Return the (x, y) coordinate for the center point of the cell that contains the specified text.  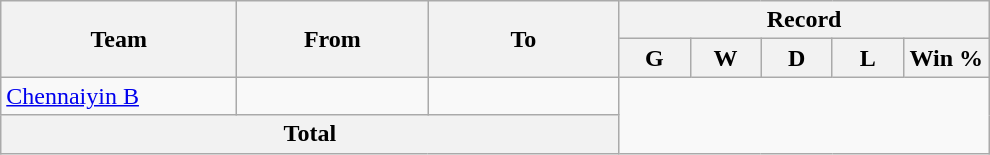
D (796, 58)
G (654, 58)
Chennaiyin B (119, 96)
Win % (946, 58)
L (868, 58)
From (332, 39)
Total (310, 134)
W (726, 58)
To (524, 39)
Record (804, 20)
Team (119, 39)
